Identify which cell holds the provided text, then report its [X, Y] central coordinate. 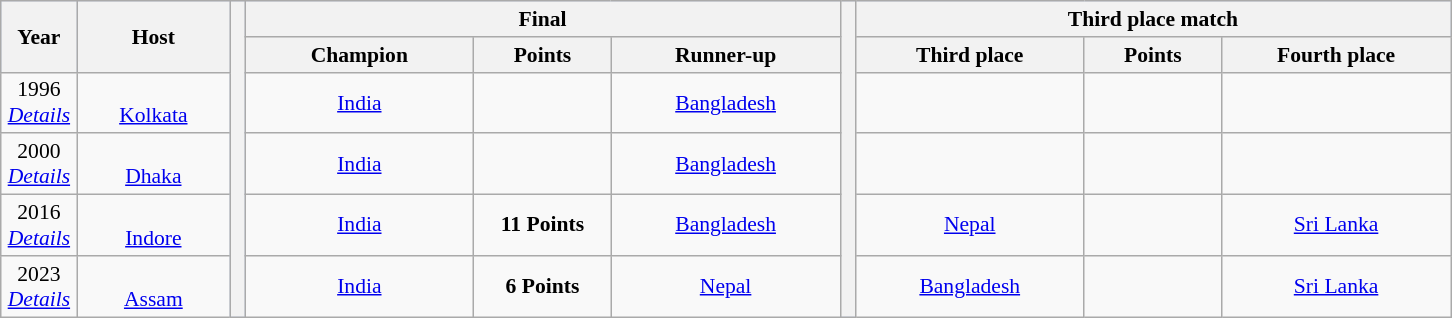
Third place [970, 55]
11 Points [542, 226]
Year [39, 36]
Champion [360, 55]
Host [154, 36]
2023Details [39, 286]
Indore [154, 226]
Final [542, 19]
Third place match [1152, 19]
Runner-up [726, 55]
2000Details [39, 164]
Kolkata [154, 102]
1996Details [39, 102]
2016Details [39, 226]
Fourth place [1336, 55]
Dhaka [154, 164]
6 Points [542, 286]
Assam [154, 286]
